Search for the cell housing the specified text and yield its (x, y) center coordinate. 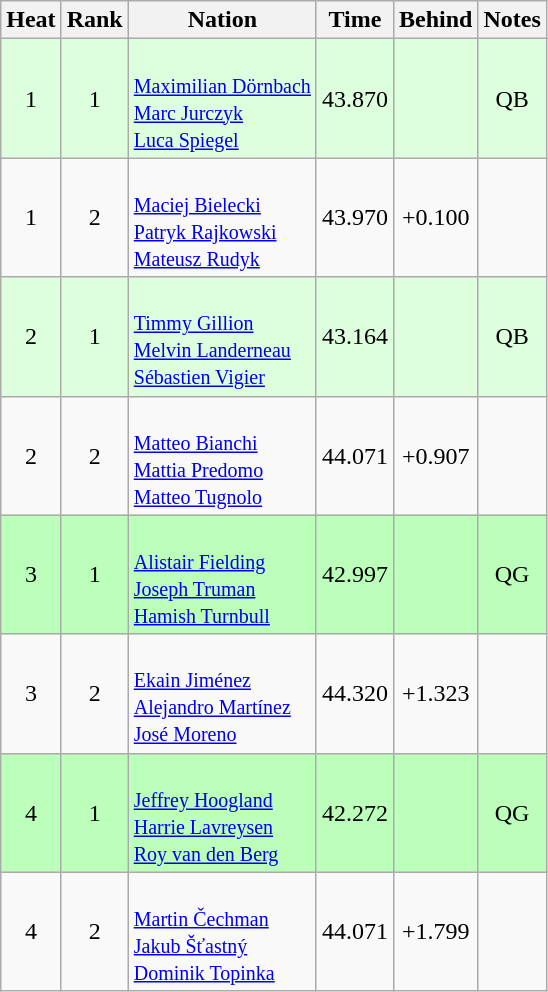
Time (354, 20)
42.997 (354, 574)
43.870 (354, 98)
43.970 (354, 218)
Timmy GillionMelvin LanderneauSébastien Vigier (222, 336)
44.320 (354, 694)
Martin ČechmanJakub ŠťastnýDominik Topinka (222, 932)
Behind (435, 20)
Nation (222, 20)
Maciej BieleckiPatryk RajkowskiMateusz Rudyk (222, 218)
43.164 (354, 336)
+1.323 (435, 694)
Alistair FieldingJoseph TrumanHamish Turnbull (222, 574)
+1.799 (435, 932)
+0.907 (435, 456)
Matteo BianchiMattia PredomoMatteo Tugnolo (222, 456)
Maximilian DörnbachMarc JurczykLuca Spiegel (222, 98)
Jeffrey HooglandHarrie LavreysenRoy van den Berg (222, 812)
Heat (31, 20)
Notes (512, 20)
Ekain JiménezAlejandro MartínezJosé Moreno (222, 694)
+0.100 (435, 218)
42.272 (354, 812)
Rank (94, 20)
